Capture the cell that displays the provided text and extract its (X, Y) central coordinate. 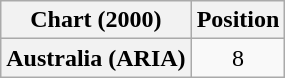
8 (238, 58)
Australia (ARIA) (96, 58)
Chart (2000) (96, 20)
Position (238, 20)
